Pinpoint the cell where the given text exists, returning its (x, y) midpoint coordinate. 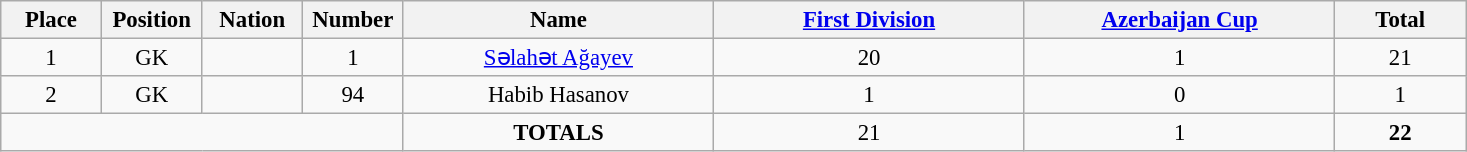
Nation (252, 20)
20 (870, 58)
Place (52, 20)
2 (52, 95)
First Division (870, 20)
Total (1400, 20)
0 (1180, 95)
Name (558, 20)
Səlahət Ağayev (558, 58)
Position (152, 20)
94 (354, 95)
22 (1400, 133)
Azerbaijan Cup (1180, 20)
Number (354, 20)
TOTALS (558, 133)
Habib Hasanov (558, 95)
